Scan for the cell matching the given text and deliver its (X, Y) coordinate at center. 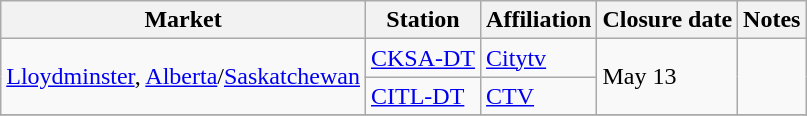
Lloydminster, Alberta/Saskatchewan (184, 77)
Affiliation (539, 20)
Station (422, 20)
CTV (539, 96)
Closure date (668, 20)
Market (184, 20)
Citytv (539, 58)
Notes (772, 20)
May 13 (668, 77)
CITL-DT (422, 96)
CKSA-DT (422, 58)
